Scan for the cell matching the given text and deliver its [X, Y] coordinate at center. 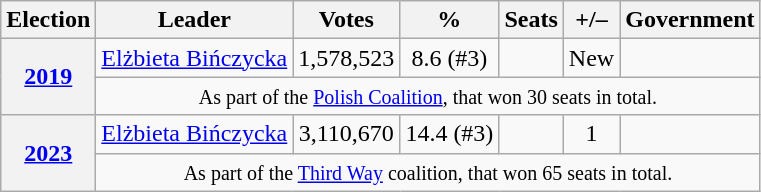
+/– [591, 20]
8.6 (#3) [450, 58]
2019 [48, 77]
Votes [346, 20]
Leader [194, 20]
Seats [531, 20]
Election [48, 20]
1,578,523 [346, 58]
New [591, 58]
% [450, 20]
2023 [48, 153]
Government [690, 20]
As part of the Third Way coalition, that won 65 seats in total. [428, 172]
1 [591, 134]
14.4 (#3) [450, 134]
3,110,670 [346, 134]
As part of the Polish Coalition, that won 30 seats in total. [428, 96]
